Scan for the cell matching the given text and deliver its (X, Y) coordinate at center. 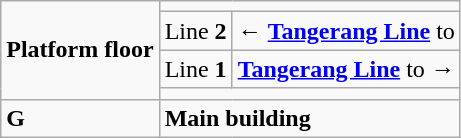
Line 2 (196, 31)
Tangerang Line to → (346, 69)
Platform floor (80, 50)
Line 1 (196, 69)
G (80, 118)
← Tangerang Line to (346, 31)
Main building (310, 118)
